Capture the cell that displays the provided text and extract its (X, Y) central coordinate. 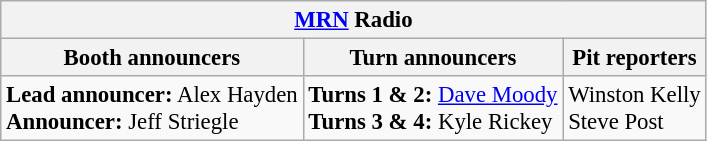
Lead announcer: Alex HaydenAnnouncer: Jeff Striegle (152, 108)
Winston KellySteve Post (634, 108)
Turns 1 & 2: Dave MoodyTurns 3 & 4: Kyle Rickey (433, 108)
Turn announcers (433, 58)
Pit reporters (634, 58)
MRN Radio (354, 20)
Booth announcers (152, 58)
